From the cell containing the given text, extract its center point as [x, y] coordinate. 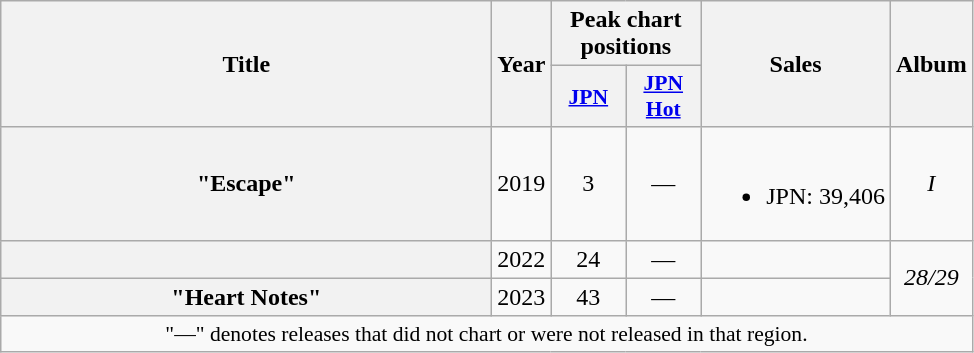
3 [588, 184]
"Heart Notes" [246, 297]
43 [588, 297]
24 [588, 259]
JPNHot [664, 96]
2022 [522, 259]
Peak chart positions [626, 34]
"Escape" [246, 184]
Year [522, 64]
JPN [588, 96]
JPN: 39,406 [796, 184]
2023 [522, 297]
"—" denotes releases that did not chart or were not released in that region. [486, 334]
I [931, 184]
Album [931, 64]
28/29 [931, 278]
2019 [522, 184]
Title [246, 64]
Sales [796, 64]
